Locate the cell with the specified text and output its [x, y] center coordinate. 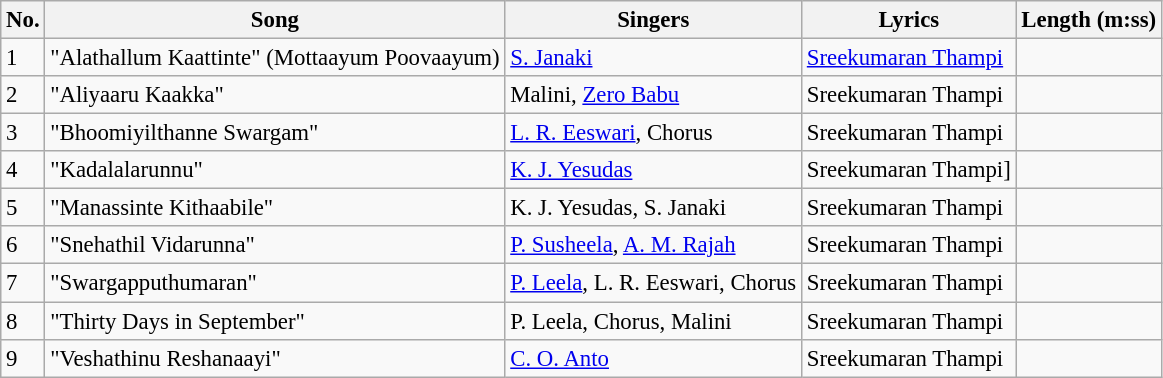
"Aliyaaru Kaakka" [275, 95]
"Bhoomiyilthanne Swargam" [275, 133]
"Manassinte Kithaabile" [275, 208]
3 [23, 133]
"Snehathil Vidarunna" [275, 245]
Singers [654, 20]
"Alathallum Kaattinte" (Mottaayum Poovaayum) [275, 58]
5 [23, 208]
"Kadalalarunnu" [275, 170]
4 [23, 170]
C. O. Anto [654, 358]
L. R. Eeswari, Chorus [654, 133]
"Veshathinu Reshanaayi" [275, 358]
6 [23, 245]
"Thirty Days in September" [275, 321]
K. J. Yesudas [654, 170]
Sreekumaran Thampi] [910, 170]
Lyrics [910, 20]
No. [23, 20]
Song [275, 20]
P. Leela, Chorus, Malini [654, 321]
Length (m:ss) [1088, 20]
7 [23, 283]
1 [23, 58]
P. Susheela, A. M. Rajah [654, 245]
8 [23, 321]
P. Leela, L. R. Eeswari, Chorus [654, 283]
2 [23, 95]
Malini, Zero Babu [654, 95]
"Swargapputhumaran" [275, 283]
K. J. Yesudas, S. Janaki [654, 208]
9 [23, 358]
S. Janaki [654, 58]
